Return the (x, y) coordinate for the center point of the cell that contains the specified text.  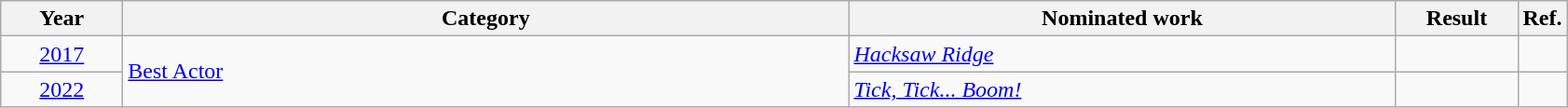
Result (1457, 19)
Nominated work (1122, 19)
2022 (61, 89)
Ref. (1543, 19)
Tick, Tick... Boom! (1122, 89)
Year (61, 19)
2017 (61, 54)
Best Actor (486, 72)
Category (486, 19)
Hacksaw Ridge (1122, 54)
